Search for the cell housing the specified text and yield its (x, y) center coordinate. 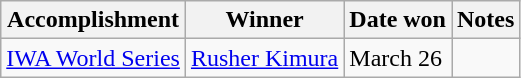
Rusher Kimura (264, 58)
Winner (264, 20)
IWA World Series (94, 58)
Accomplishment (94, 20)
Notes (486, 20)
Date won (398, 20)
March 26 (398, 58)
